For the text-containing cell, return its midpoint in (x, y) coordinate format. 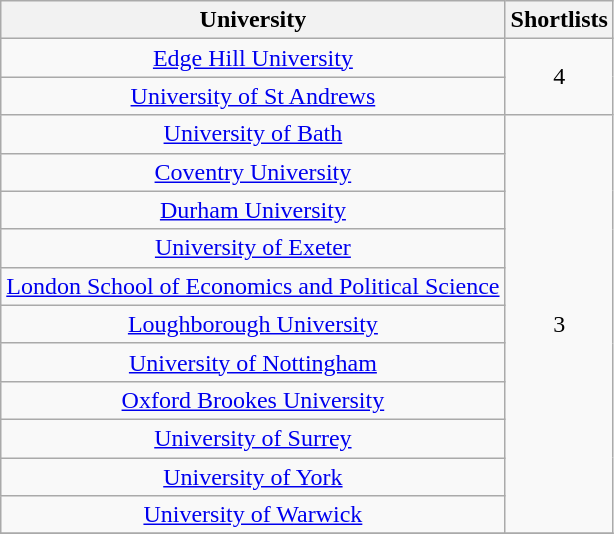
University of St Andrews (253, 96)
Durham University (253, 210)
University of Nottingham (253, 362)
Edge Hill University (253, 58)
University of Warwick (253, 515)
University of Surrey (253, 438)
Loughborough University (253, 324)
London School of Economics and Political Science (253, 286)
Oxford Brookes University (253, 400)
University (253, 20)
University of Exeter (253, 248)
University of Bath (253, 134)
University of York (253, 477)
4 (559, 77)
Coventry University (253, 172)
Shortlists (559, 20)
3 (559, 324)
